Determine the (x, y) coordinate at the center of the cell enclosing the given text.  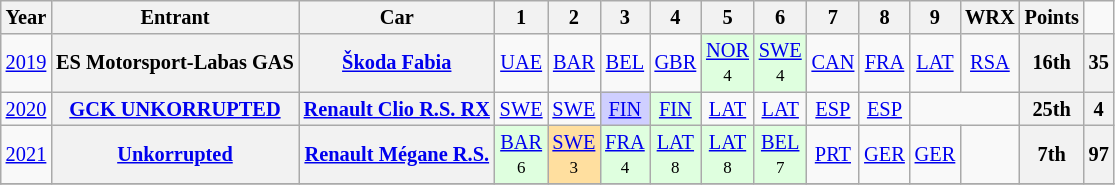
WRX (990, 17)
2020 (26, 109)
9 (935, 17)
CAN (834, 63)
35 (1099, 63)
GCK UNKORRUPTED (175, 109)
Škoda Fabia (397, 63)
Points (1052, 17)
Unkorrupted (175, 154)
2021 (26, 154)
6 (780, 17)
3 (624, 17)
5 (728, 17)
FRA4 (624, 154)
BAR6 (522, 154)
Renault Mégane R.S. (397, 154)
ES Motorsport-Labas GAS (175, 63)
BEL (624, 63)
Year (26, 17)
FRA (884, 63)
SWE4 (780, 63)
97 (1099, 154)
Car (397, 17)
Renault Clio R.S. RX (397, 109)
7th (1052, 154)
2019 (26, 63)
16th (1052, 63)
2 (574, 17)
7 (834, 17)
8 (884, 17)
UAE (522, 63)
GBR (676, 63)
Entrant (175, 17)
25th (1052, 109)
SWE3 (574, 154)
BAR (574, 63)
NOR4 (728, 63)
PRT (834, 154)
1 (522, 17)
RSA (990, 63)
BEL7 (780, 154)
